Search for the cell housing the specified text and yield its [X, Y] center coordinate. 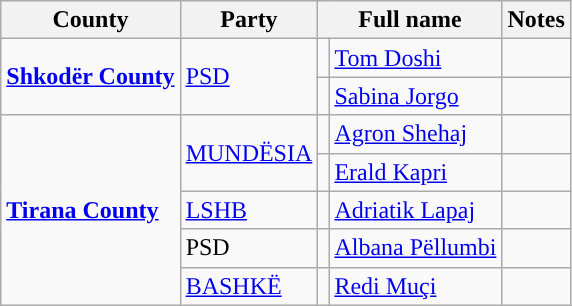
BASHKË [249, 286]
LSHB [249, 210]
Albana Pëllumbi [416, 248]
County [90, 20]
Shkodër County [90, 77]
Sabina Jorgo [416, 96]
Full name [410, 20]
Redi Muçi [416, 286]
Tom Doshi [416, 58]
Adriatik Lapaj [416, 210]
Notes [536, 20]
Party [249, 20]
Agron Shehaj [416, 134]
MUNDËSIA [249, 153]
Tirana County [90, 210]
Erald Kapri [416, 172]
